Locate the cell with the specified text and output its [x, y] center coordinate. 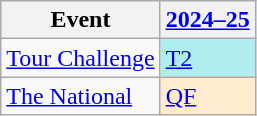
Event [80, 20]
T2 [208, 58]
The National [80, 96]
2024–25 [208, 20]
Tour Challenge [80, 58]
QF [208, 96]
